Determine the [X, Y] coordinate at the center of the cell enclosing the given text.  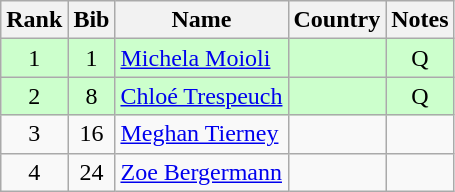
Notes [420, 20]
4 [34, 172]
Bib [92, 20]
Zoe Bergermann [202, 172]
Meghan Tierney [202, 134]
2 [34, 96]
16 [92, 134]
Rank [34, 20]
Name [202, 20]
Country [337, 20]
8 [92, 96]
Chloé Trespeuch [202, 96]
3 [34, 134]
Michela Moioli [202, 58]
24 [92, 172]
